Return [X, Y] of the center of cell containing provided text 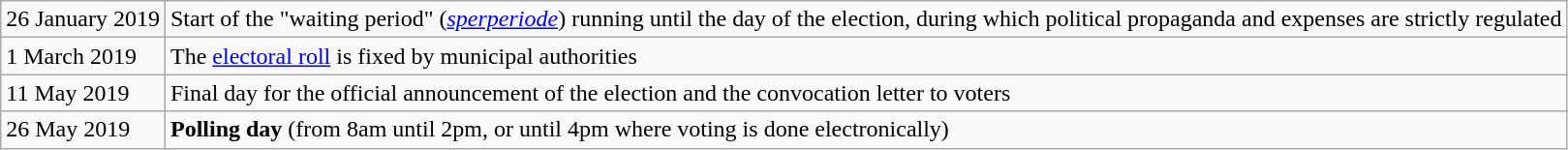
1 March 2019 [83, 56]
The electoral roll is fixed by municipal authorities [866, 56]
Final day for the official announcement of the election and the convocation letter to voters [866, 93]
26 May 2019 [83, 130]
11 May 2019 [83, 93]
26 January 2019 [83, 19]
Polling day (from 8am until 2pm, or until 4pm where voting is done electronically) [866, 130]
